Provide the [X, Y] coordinate of the cell's center where the given text is located.  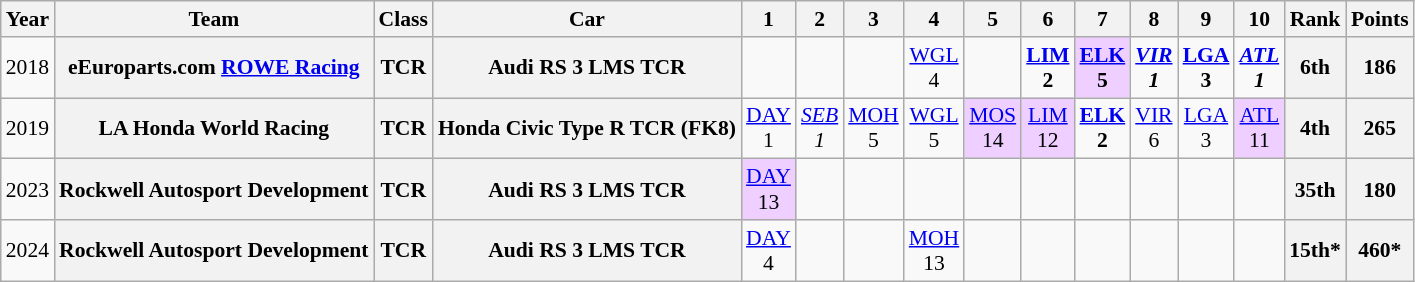
186 [1380, 68]
ATL1 [1259, 68]
6th [1315, 68]
9 [1206, 19]
Honda Civic Type R TCR (FK8) [587, 128]
Year [28, 19]
Class [404, 19]
LIM12 [1048, 128]
7 [1103, 19]
2023 [28, 190]
DAY4 [768, 250]
WGL5 [934, 128]
4 [934, 19]
8 [1154, 19]
180 [1380, 190]
2018 [28, 68]
2 [820, 19]
35th [1315, 190]
15th* [1315, 250]
ELK2 [1103, 128]
eEuroparts.com ROWE Racing [214, 68]
MOH13 [934, 250]
3 [874, 19]
Points [1380, 19]
DAY1 [768, 128]
2024 [28, 250]
ELK5 [1103, 68]
DAY13 [768, 190]
6 [1048, 19]
MOH5 [874, 128]
ATL11 [1259, 128]
LIM2 [1048, 68]
Car [587, 19]
10 [1259, 19]
SEB1 [820, 128]
MOS14 [992, 128]
1 [768, 19]
5 [992, 19]
2019 [28, 128]
WGL4 [934, 68]
LA Honda World Racing [214, 128]
Rank [1315, 19]
4th [1315, 128]
265 [1380, 128]
460* [1380, 250]
VIR6 [1154, 128]
VIR1 [1154, 68]
Team [214, 19]
